Find where the given text appears and provide that cell's center as (X, Y) coordinate. 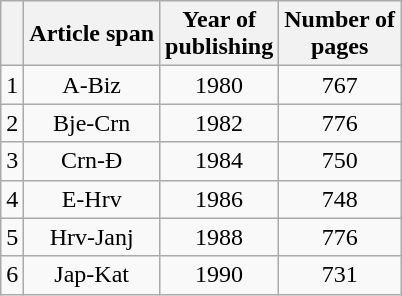
Bje-Crn (92, 123)
A-Biz (92, 85)
6 (12, 275)
750 (340, 161)
Hrv-Janj (92, 237)
1984 (220, 161)
E-Hrv (92, 199)
1 (12, 85)
1986 (220, 199)
3 (12, 161)
748 (340, 199)
1982 (220, 123)
Crn-Đ (92, 161)
5 (12, 237)
2 (12, 123)
Year ofpublishing (220, 34)
731 (340, 275)
Article span (92, 34)
Jap-Kat (92, 275)
Number ofpages (340, 34)
1988 (220, 237)
1990 (220, 275)
1980 (220, 85)
767 (340, 85)
4 (12, 199)
